Identify which cell holds the provided text, then report its [x, y] central coordinate. 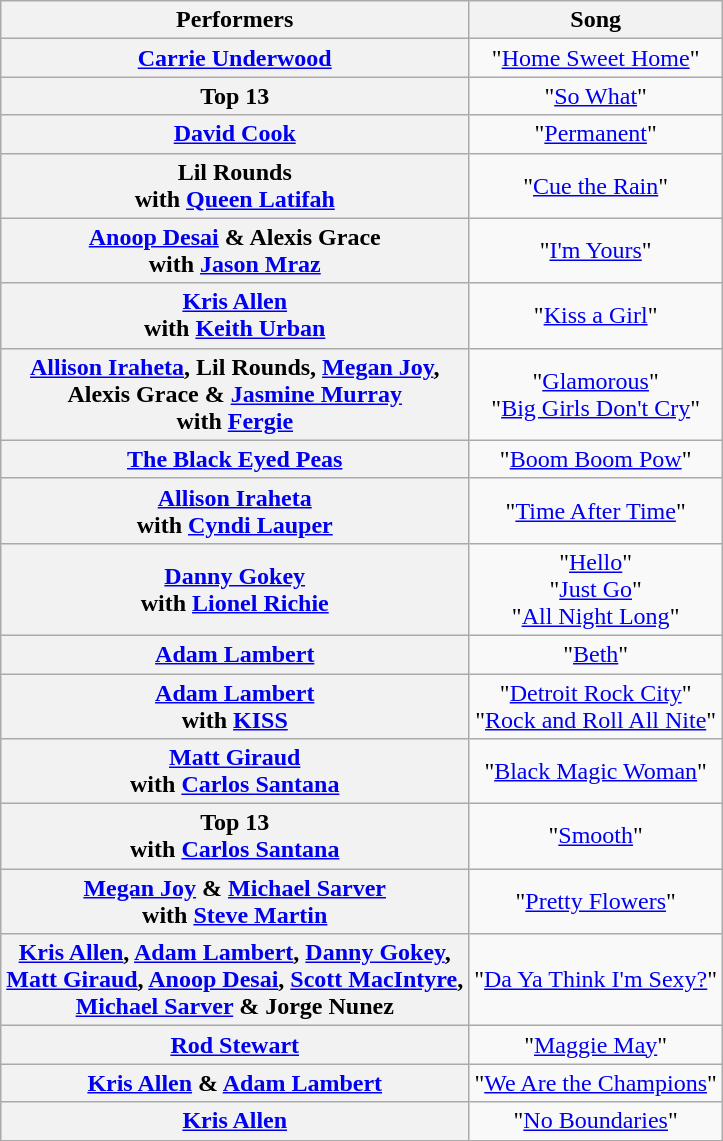
Danny Gokeywith Lionel Richie [235, 589]
"Beth" [596, 654]
Top 13 [235, 96]
"Da Ya Think I'm Sexy?" [596, 980]
Top 13with Carlos Santana [235, 836]
"Boom Boom Pow" [596, 459]
"Glamorous""Big Girls Don't Cry" [596, 394]
Adam Lambertwith KISS [235, 706]
"Detroit Rock City""Rock and Roll All Nite" [596, 706]
"Black Magic Woman" [596, 772]
"Time After Time" [596, 510]
"Pretty Flowers" [596, 902]
"No Boundaries" [596, 1121]
Matt Giraudwith Carlos Santana [235, 772]
Rod Stewart [235, 1045]
Carrie Underwood [235, 58]
"I'm Yours" [596, 250]
"Kiss a Girl" [596, 316]
The Black Eyed Peas [235, 459]
"Maggie May" [596, 1045]
Allison Iraheta, Lil Rounds, Megan Joy,Alexis Grace & Jasmine Murraywith Fergie [235, 394]
Kris Allen, Adam Lambert, Danny Gokey,Matt Giraud, Anoop Desai, Scott MacIntyre,Michael Sarver & Jorge Nunez [235, 980]
Kris Allen [235, 1121]
"Home Sweet Home" [596, 58]
"Smooth" [596, 836]
"Cue the Rain" [596, 186]
Lil Roundswith Queen Latifah [235, 186]
Song [596, 20]
Anoop Desai & Alexis Gracewith Jason Mraz [235, 250]
Allison Irahetawith Cyndi Lauper [235, 510]
"We Are the Champions" [596, 1083]
"So What" [596, 96]
Kris Allen & Adam Lambert [235, 1083]
Adam Lambert [235, 654]
"Hello""Just Go""All Night Long" [596, 589]
Performers [235, 20]
"Permanent" [596, 134]
Megan Joy & Michael Sarverwith Steve Martin [235, 902]
David Cook [235, 134]
Kris Allenwith Keith Urban [235, 316]
